Capture the cell that displays the provided text and extract its [X, Y] central coordinate. 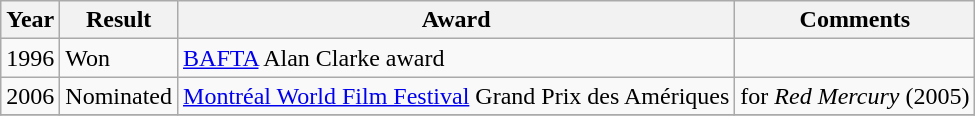
Won [119, 58]
Year [30, 20]
Award [456, 20]
BAFTA Alan Clarke award [456, 58]
Comments [855, 20]
for Red Mercury (2005) [855, 96]
2006 [30, 96]
Result [119, 20]
Montréal World Film Festival Grand Prix des Amériques [456, 96]
1996 [30, 58]
Nominated [119, 96]
